Capture the cell that displays the provided text and extract its [x, y] central coordinate. 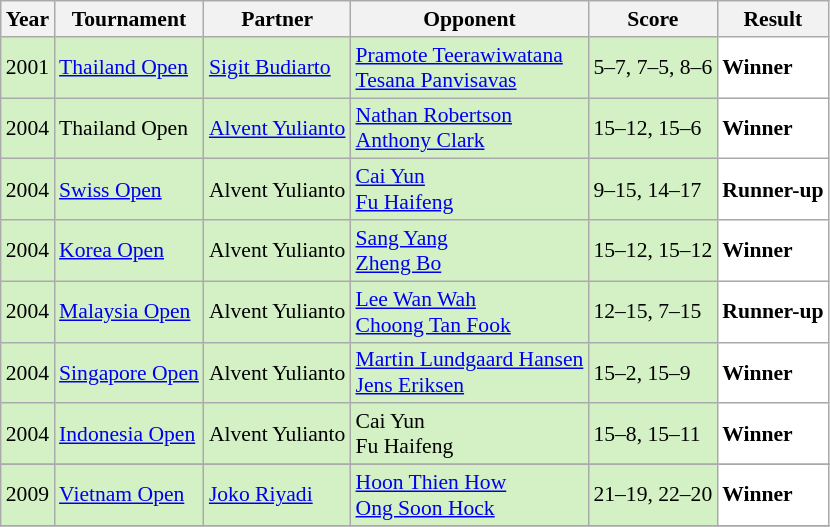
2001 [28, 68]
Swiss Open [129, 190]
Joko Riyadi [278, 496]
Vietnam Open [129, 496]
Indonesia Open [129, 434]
Year [28, 19]
5–7, 7–5, 8–6 [652, 68]
21–19, 22–20 [652, 496]
Nathan Robertson Anthony Clark [469, 128]
Sigit Budiarto [278, 68]
Score [652, 19]
9–15, 14–17 [652, 190]
Hoon Thien How Ong Soon Hock [469, 496]
12–15, 7–15 [652, 312]
Lee Wan Wah Choong Tan Fook [469, 312]
15–8, 15–11 [652, 434]
15–12, 15–12 [652, 250]
Pramote Teerawiwatana Tesana Panvisavas [469, 68]
Tournament [129, 19]
15–2, 15–9 [652, 372]
Korea Open [129, 250]
Singapore Open [129, 372]
Sang Yang Zheng Bo [469, 250]
Partner [278, 19]
Opponent [469, 19]
2009 [28, 496]
Martin Lundgaard Hansen Jens Eriksen [469, 372]
Malaysia Open [129, 312]
Result [772, 19]
15–12, 15–6 [652, 128]
